Capture the cell that displays the provided text and extract its (X, Y) central coordinate. 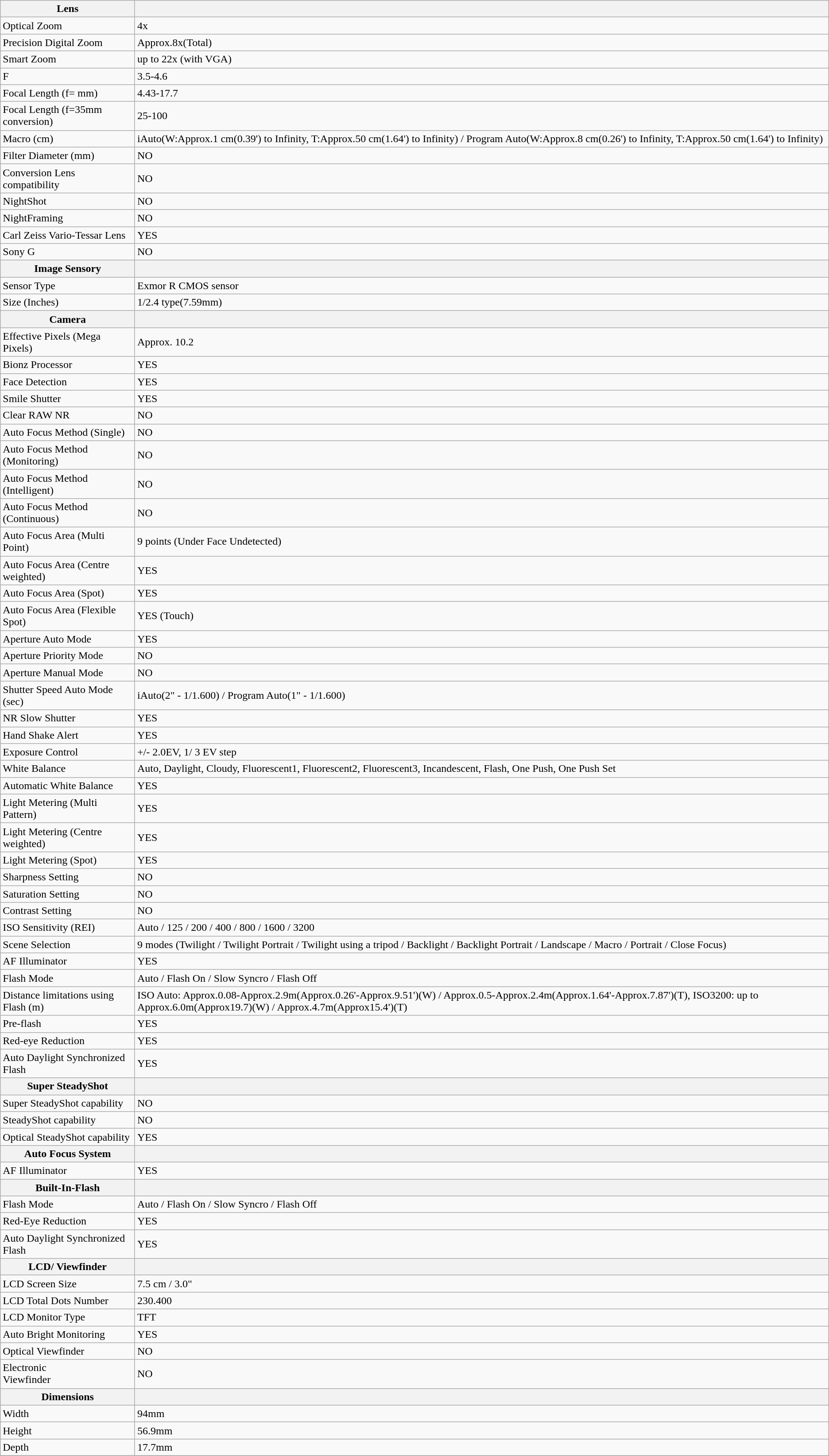
Saturation Setting (68, 894)
Effective Pixels (Mega Pixels) (68, 342)
Lens (68, 9)
Optical SteadyShot capability (68, 1137)
Sensor Type (68, 286)
NightFraming (68, 218)
Depth (68, 1447)
ISO Sensitivity (REI) (68, 928)
Sony G (68, 252)
Auto Focus Area (Centre weighted) (68, 570)
Auto Focus Area (Flexible Spot) (68, 616)
Clear RAW NR (68, 415)
4x (482, 26)
Conversion Lens compatibility (68, 178)
1/2.4 type(7.59mm) (482, 302)
Built-In-Flash (68, 1187)
Light Metering (Spot) (68, 860)
Auto Focus System (68, 1154)
Auto / 125 / 200 / 400 / 800 / 1600 / 3200 (482, 928)
Auto, Daylight, Cloudy, Fluorescent1, Fluorescent2, Fluorescent3, Incandescent, Flash, One Push, One Push Set (482, 769)
Super SteadyShot capability (68, 1103)
LCD/ Viewfinder (68, 1267)
94mm (482, 1413)
Size (Inches) (68, 302)
+/- 2.0EV, 1/ 3 EV step (482, 752)
Camera (68, 319)
Macro (cm) (68, 139)
Bionz Processor (68, 365)
Approx.8x(Total) (482, 43)
Focal Length (f=35mm conversion) (68, 116)
Super SteadyShot (68, 1086)
ElectronicViewfinder (68, 1374)
Face Detection (68, 382)
White Balance (68, 769)
Height (68, 1430)
LCD Screen Size (68, 1284)
56.9mm (482, 1430)
Carl Zeiss Vario-Tessar Lens (68, 235)
Shutter Speed Auto Mode (sec) (68, 695)
Auto Focus Method (Single) (68, 432)
Precision Digital Zoom (68, 43)
Exposure Control (68, 752)
17.7mm (482, 1447)
Light Metering (Centre weighted) (68, 837)
Automatic White Balance (68, 786)
Light Metering (Multi Pattern) (68, 809)
YES (Touch) (482, 616)
Smart Zoom (68, 59)
NightShot (68, 201)
7.5 cm / 3.0" (482, 1284)
Auto Bright Monitoring (68, 1334)
9 modes (Twilight / Twilight Portrait / Twilight using a tripod / Backlight / Backlight Portrait / Landscape / Macro / Portrait / Close Focus) (482, 945)
Width (68, 1413)
Contrast Setting (68, 911)
Auto Focus Area (Multi Point) (68, 541)
iAuto(2" - 1/1.600) / Program Auto(1" - 1/1.600) (482, 695)
Smile Shutter (68, 399)
Distance limitations using Flash (m) (68, 1001)
Aperture Auto Mode (68, 639)
Dimensions (68, 1397)
Red-eye Reduction (68, 1041)
Filter Diameter (mm) (68, 155)
9 points (Under Face Undetected) (482, 541)
Scene Selection (68, 945)
Optical Zoom (68, 26)
4.43-17.7 (482, 93)
LCD Monitor Type (68, 1317)
Optical Viewfinder (68, 1351)
up to 22x (with VGA) (482, 59)
Aperture Manual Mode (68, 673)
3.5-4.6 (482, 76)
Approx. 10.2 (482, 342)
F (68, 76)
Auto Focus Method (Monitoring) (68, 455)
Sharpness Setting (68, 877)
Auto Focus Method (Continuous) (68, 513)
NR Slow Shutter (68, 718)
LCD Total Dots Number (68, 1301)
Red-Eye Reduction (68, 1221)
Auto Focus Area (Spot) (68, 593)
SteadyShot capability (68, 1120)
Auto Focus Method (Intelligent) (68, 484)
Focal Length (f= mm) (68, 93)
25-100 (482, 116)
230.400 (482, 1301)
TFT (482, 1317)
Pre-flash (68, 1024)
Hand Shake Alert (68, 735)
Exmor R CMOS sensor (482, 286)
Image Sensory (68, 269)
Aperture Priority Mode (68, 656)
